Return the (X, Y) coordinate for the center point of the cell that contains the specified text.  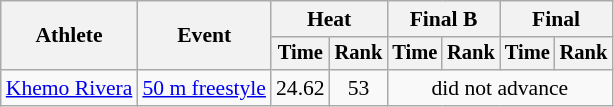
Event (204, 36)
Khemo Rivera (70, 88)
Athlete (70, 36)
50 m freestyle (204, 88)
did not advance (500, 88)
Final (556, 19)
Heat (329, 19)
Final B (443, 19)
53 (359, 88)
24.62 (300, 88)
